Scan for the cell matching the given text and deliver its [X, Y] coordinate at center. 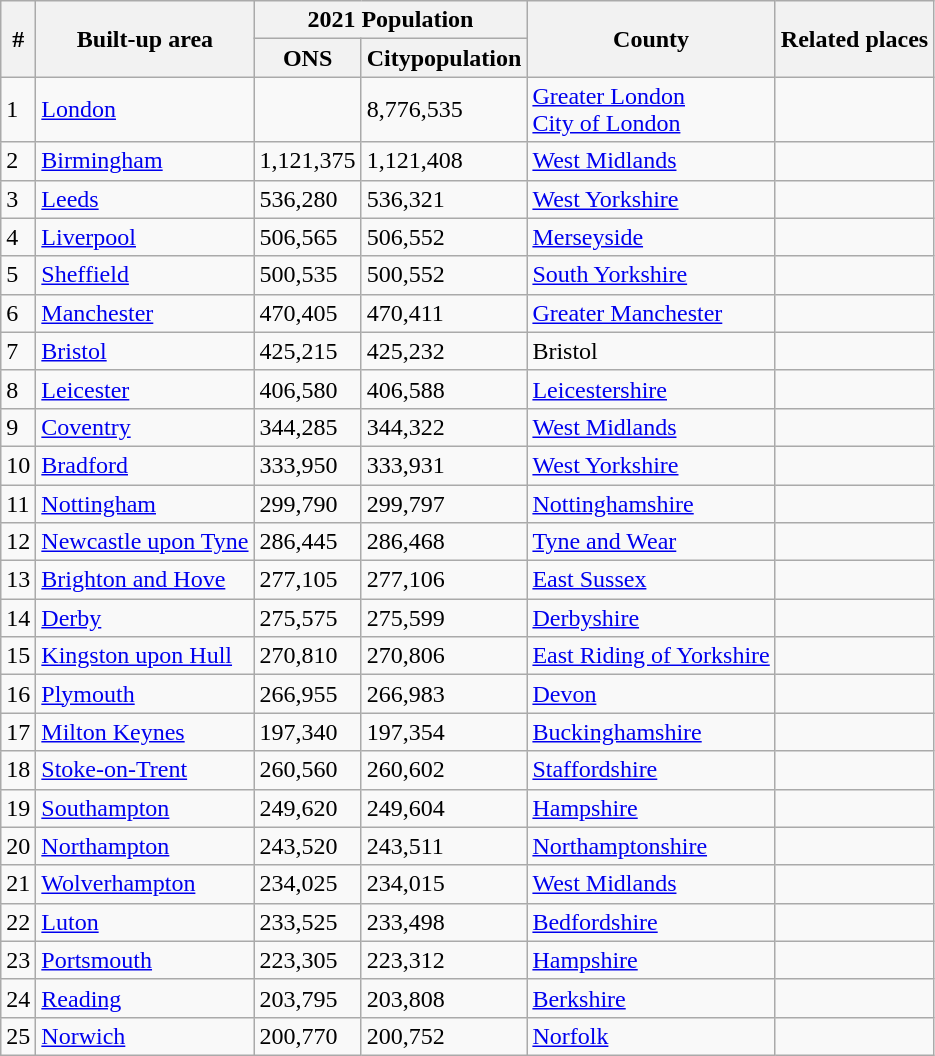
197,354 [444, 732]
23 [18, 960]
197,340 [308, 732]
East Riding of Yorkshire [651, 656]
266,955 [308, 694]
8 [18, 389]
299,797 [444, 503]
Devon [651, 694]
Greater Manchester [651, 313]
Bradford [145, 465]
500,535 [308, 275]
Northampton [145, 846]
Plymouth [145, 694]
249,604 [444, 808]
260,602 [444, 770]
Built-up area [145, 39]
3 [18, 199]
506,552 [444, 237]
286,468 [444, 542]
299,790 [308, 503]
Luton [145, 922]
506,565 [308, 237]
Portsmouth [145, 960]
333,950 [308, 465]
Related places [854, 39]
9 [18, 427]
17 [18, 732]
Stoke-on-Trent [145, 770]
270,810 [308, 656]
223,312 [444, 960]
16 [18, 694]
203,795 [308, 998]
344,285 [308, 427]
Nottingham [145, 503]
234,025 [308, 884]
Reading [145, 998]
2021 Population [390, 20]
# [18, 39]
Leicester [145, 389]
275,575 [308, 618]
Northamptonshire [651, 846]
10 [18, 465]
Brighton and Hove [145, 580]
500,552 [444, 275]
Citypopulation [444, 58]
Sheffield [145, 275]
233,498 [444, 922]
Milton Keynes [145, 732]
12 [18, 542]
20 [18, 846]
25 [18, 1036]
266,983 [444, 694]
470,411 [444, 313]
21 [18, 884]
Newcastle upon Tyne [145, 542]
536,321 [444, 199]
333,931 [444, 465]
406,588 [444, 389]
1 [18, 110]
East Sussex [651, 580]
Tyne and Wear [651, 542]
425,215 [308, 351]
13 [18, 580]
6 [18, 313]
Coventry [145, 427]
203,808 [444, 998]
Manchester [145, 313]
Nottinghamshire [651, 503]
277,106 [444, 580]
Wolverhampton [145, 884]
260,560 [308, 770]
Leeds [145, 199]
24 [18, 998]
ONS [308, 58]
South Yorkshire [651, 275]
Bedfordshire [651, 922]
5 [18, 275]
243,511 [444, 846]
Southampton [145, 808]
8,776,535 [444, 110]
4 [18, 237]
249,620 [308, 808]
18 [18, 770]
Leicestershire [651, 389]
Norwich [145, 1036]
470,405 [308, 313]
425,232 [444, 351]
286,445 [308, 542]
243,520 [308, 846]
1,121,375 [308, 161]
275,599 [444, 618]
Greater LondonCity of London [651, 110]
7 [18, 351]
Norfolk [651, 1036]
223,305 [308, 960]
15 [18, 656]
Merseyside [651, 237]
1,121,408 [444, 161]
Kingston upon Hull [145, 656]
22 [18, 922]
200,770 [308, 1036]
Staffordshire [651, 770]
11 [18, 503]
Birmingham [145, 161]
Derbyshire [651, 618]
Buckinghamshire [651, 732]
Liverpool [145, 237]
233,525 [308, 922]
19 [18, 808]
County [651, 39]
200,752 [444, 1036]
14 [18, 618]
Berkshire [651, 998]
344,322 [444, 427]
270,806 [444, 656]
Derby [145, 618]
234,015 [444, 884]
277,105 [308, 580]
406,580 [308, 389]
536,280 [308, 199]
London [145, 110]
2 [18, 161]
